Provide the (X, Y) coordinate of the cell's center where the given text is located.  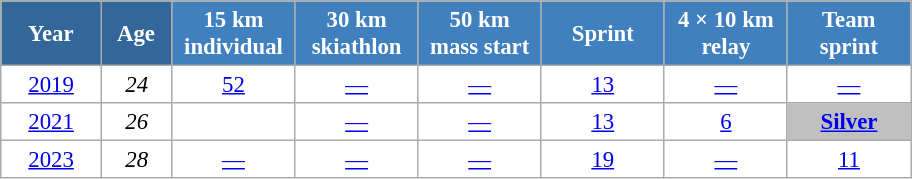
2023 (52, 160)
30 km skiathlon (356, 34)
2019 (52, 85)
15 km individual (234, 34)
26 (136, 122)
Team sprint (848, 34)
19 (602, 160)
4 × 10 km relay (726, 34)
Year (52, 34)
Sprint (602, 34)
Age (136, 34)
Silver (848, 122)
28 (136, 160)
11 (848, 160)
6 (726, 122)
52 (234, 85)
24 (136, 85)
50 km mass start (480, 34)
2021 (52, 122)
